Extract the [X, Y] coordinate from the center of the cell holding the provided text.  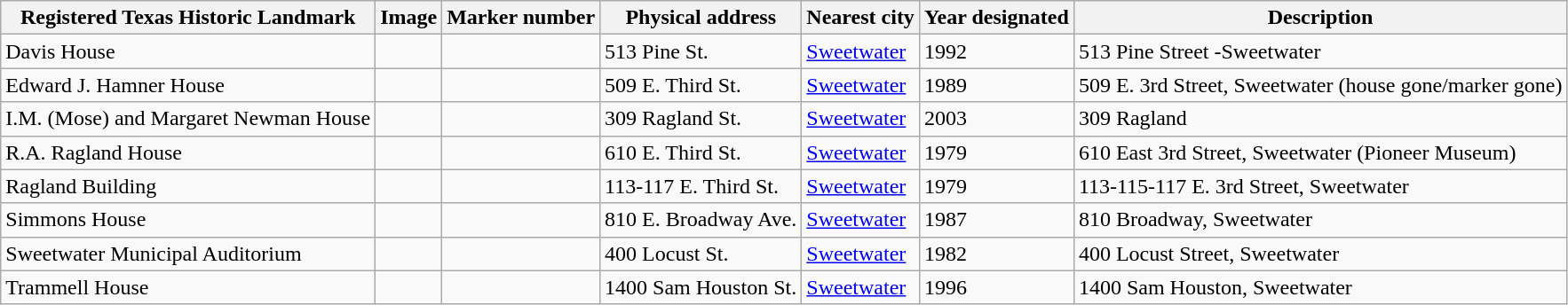
513 Pine St. [701, 51]
R.A. Ragland House [188, 152]
810 E. Broadway Ave. [701, 220]
1996 [996, 287]
1989 [996, 85]
Sweetwater Municipal Auditorium [188, 254]
309 Ragland [1320, 119]
1400 Sam Houston St. [701, 287]
810 Broadway, Sweetwater [1320, 220]
113-115-117 E. 3rd Street, Sweetwater [1320, 186]
Trammell House [188, 287]
400 Locust St. [701, 254]
Ragland Building [188, 186]
113-117 E. Third St. [701, 186]
Image [408, 18]
Year designated [996, 18]
Physical address [701, 18]
309 Ragland St. [701, 119]
509 E. Third St. [701, 85]
1992 [996, 51]
509 E. 3rd Street, Sweetwater (house gone/marker gone) [1320, 85]
Nearest city [861, 18]
1982 [996, 254]
I.M. (Mose) and Margaret Newman House [188, 119]
Davis House [188, 51]
Description [1320, 18]
610 E. Third St. [701, 152]
Simmons House [188, 220]
Edward J. Hamner House [188, 85]
1400 Sam Houston, Sweetwater [1320, 287]
2003 [996, 119]
Marker number [521, 18]
513 Pine Street -Sweetwater [1320, 51]
610 East 3rd Street, Sweetwater (Pioneer Museum) [1320, 152]
400 Locust Street, Sweetwater [1320, 254]
1987 [996, 220]
Registered Texas Historic Landmark [188, 18]
